Scan for the cell matching the given text and deliver its (X, Y) coordinate at center. 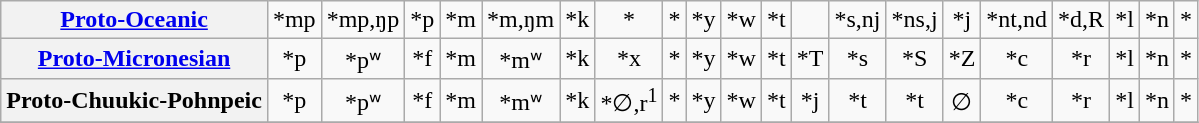
*s (858, 59)
*mp,ŋp (363, 20)
Proto-Oceanic (134, 20)
*T (810, 59)
*s,nj (858, 20)
*S (914, 59)
*∅,r1 (629, 100)
*nt,nd (1017, 20)
*mp (294, 20)
Proto-Micronesian (134, 59)
*m,ŋm (521, 20)
*Z (962, 59)
Proto-Chuukic-Pohnpeic (134, 100)
*x (629, 59)
*ns,j (914, 20)
∅ (962, 100)
*d,R (1082, 20)
